From the cell containing the given text, extract its center point as (x, y) coordinate. 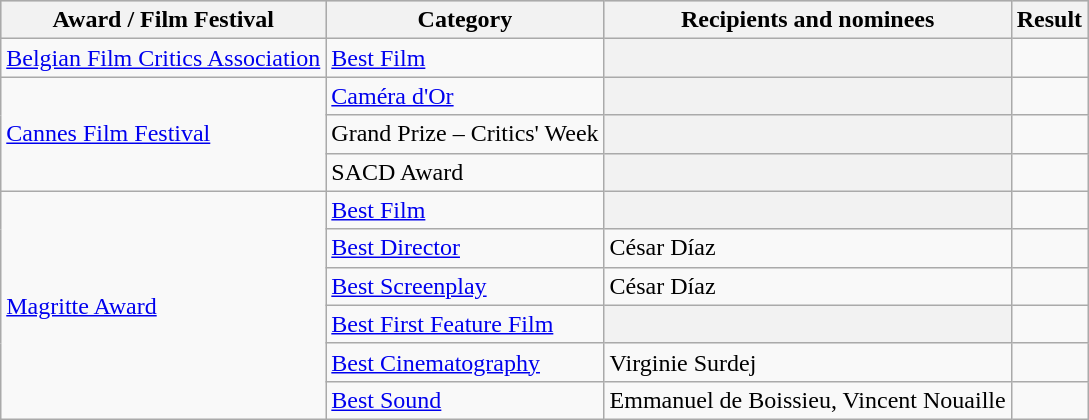
Emmanuel de Boissieu, Vincent Nouaille (808, 400)
Cannes Film Festival (164, 134)
Best Screenplay (465, 286)
Belgian Film Critics Association (164, 58)
Virginie Surdej (808, 362)
Best Director (465, 248)
SACD Award (465, 172)
Recipients and nominees (808, 20)
Award / Film Festival (164, 20)
Caméra d'Or (465, 96)
Result (1049, 20)
Best Sound (465, 400)
Category (465, 20)
Best First Feature Film (465, 324)
Best Cinematography (465, 362)
Magritte Award (164, 305)
Grand Prize – Critics' Week (465, 134)
